Capture the cell that displays the provided text and extract its [x, y] central coordinate. 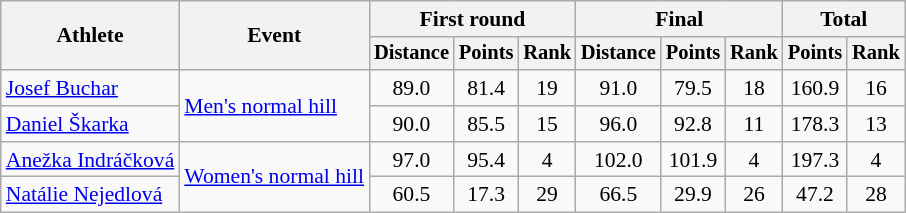
Total [844, 19]
11 [754, 124]
160.9 [815, 88]
Natálie Nejedlová [90, 195]
85.5 [486, 124]
15 [547, 124]
102.0 [618, 160]
101.9 [693, 160]
Athlete [90, 36]
97.0 [412, 160]
28 [876, 195]
Men's normal hill [274, 106]
96.0 [618, 124]
197.3 [815, 160]
29.9 [693, 195]
90.0 [412, 124]
Josef Buchar [90, 88]
Daniel Škarka [90, 124]
89.0 [412, 88]
66.5 [618, 195]
95.4 [486, 160]
First round [472, 19]
47.2 [815, 195]
Event [274, 36]
79.5 [693, 88]
91.0 [618, 88]
29 [547, 195]
18 [754, 88]
60.5 [412, 195]
Final [680, 19]
16 [876, 88]
26 [754, 195]
17.3 [486, 195]
Women's normal hill [274, 178]
13 [876, 124]
19 [547, 88]
Anežka Indráčková [90, 160]
81.4 [486, 88]
178.3 [815, 124]
92.8 [693, 124]
